Search for the cell housing the specified text and yield its (x, y) center coordinate. 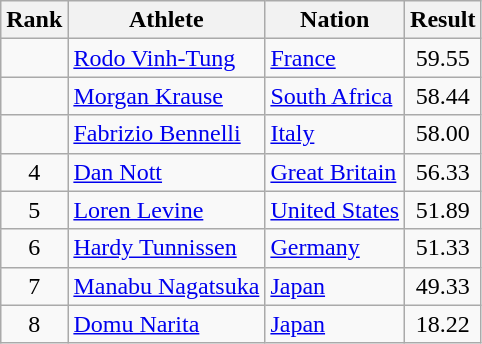
58.00 (443, 134)
4 (34, 172)
7 (34, 286)
58.44 (443, 96)
56.33 (443, 172)
Morgan Krause (166, 96)
Loren Levine (166, 210)
Rodo Vinh-Tung (166, 58)
Dan Nott (166, 172)
Germany (335, 248)
South Africa (335, 96)
51.33 (443, 248)
France (335, 58)
5 (34, 210)
51.89 (443, 210)
49.33 (443, 286)
18.22 (443, 324)
8 (34, 324)
Result (443, 20)
Fabrizio Bennelli (166, 134)
Nation (335, 20)
Hardy Tunnissen (166, 248)
United States (335, 210)
Great Britain (335, 172)
Manabu Nagatsuka (166, 286)
Domu Narita (166, 324)
Italy (335, 134)
6 (34, 248)
Rank (34, 20)
Athlete (166, 20)
59.55 (443, 58)
